Output the [x, y] coordinate of the center of the cell containing the given text.  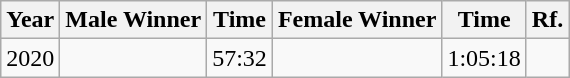
2020 [30, 58]
Year [30, 20]
Female Winner [357, 20]
Rf. [547, 20]
Male Winner [134, 20]
1:05:18 [484, 58]
57:32 [240, 58]
